Locate the cell with the specified text and output its (X, Y) center coordinate. 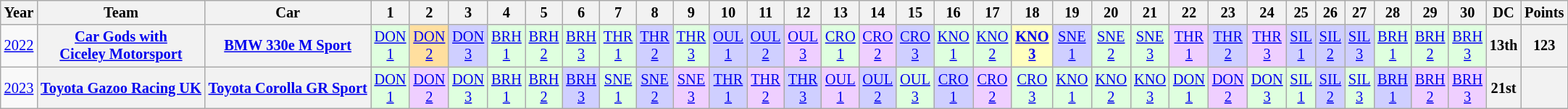
16 (954, 12)
Points (1544, 12)
2023 (19, 88)
5 (544, 12)
28 (1393, 12)
Year (19, 12)
9 (691, 12)
Toyota Corolla GR Sport (288, 88)
DC (1504, 12)
14 (878, 12)
18 (1032, 12)
11 (766, 12)
4 (506, 12)
27 (1359, 12)
2022 (19, 46)
21 (1150, 12)
22 (1189, 12)
13th (1504, 46)
12 (803, 12)
Team (121, 12)
8 (654, 12)
29 (1430, 12)
20 (1111, 12)
10 (728, 12)
26 (1330, 12)
24 (1267, 12)
Car Gods withCiceley Motorsport (121, 46)
30 (1467, 12)
BMW 330e M Sport (288, 46)
25 (1301, 12)
7 (618, 12)
17 (993, 12)
1 (391, 12)
2 (429, 12)
15 (915, 12)
123 (1544, 46)
Car (288, 12)
Toyota Gazoo Racing UK (121, 88)
13 (841, 12)
3 (468, 12)
19 (1072, 12)
23 (1228, 12)
6 (581, 12)
21st (1504, 88)
